Determine the [x, y] coordinate at the center of the cell enclosing the given text.  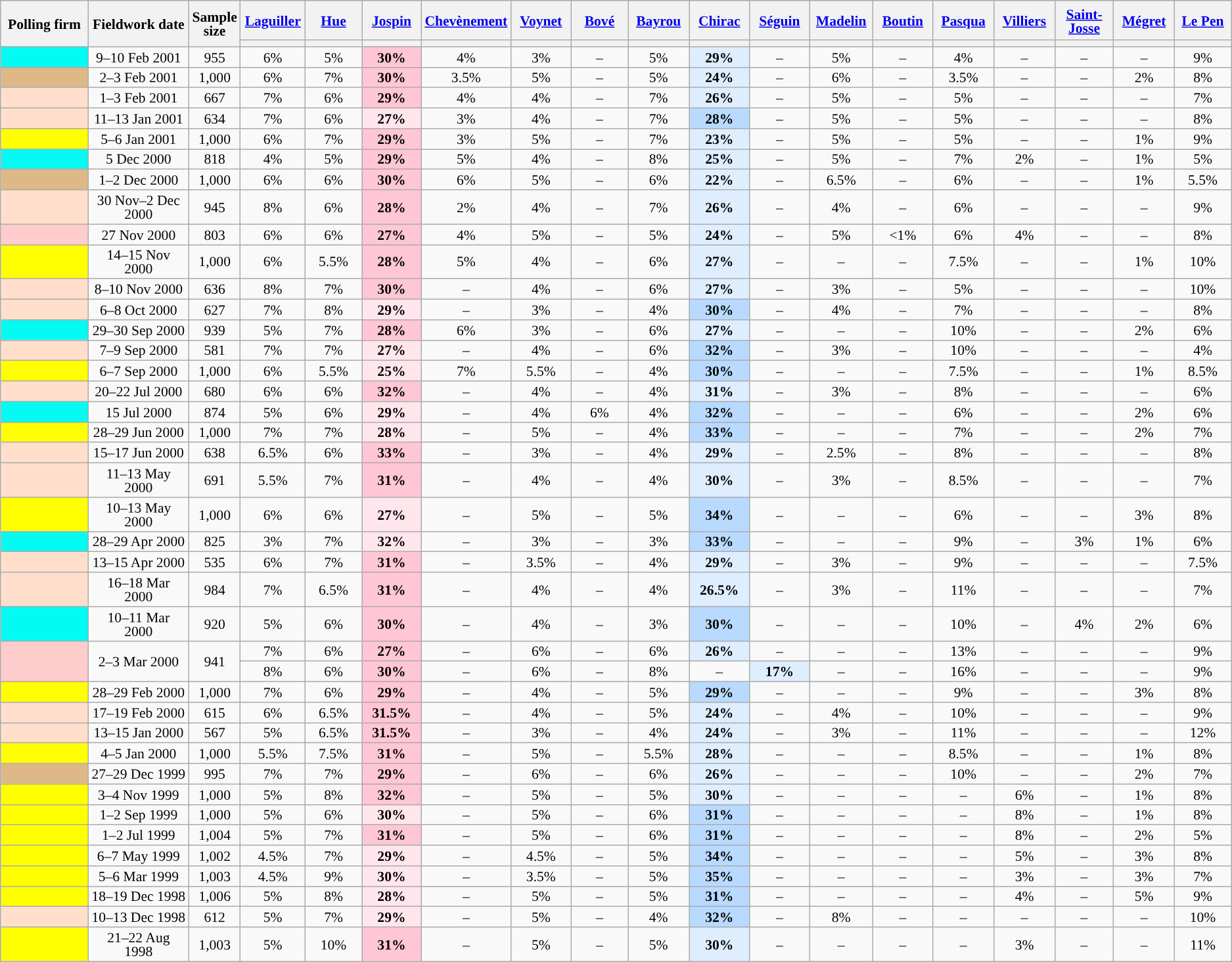
17–19 Feb 2000 [138, 712]
Villiers [1025, 20]
23% [719, 139]
Bové [599, 20]
17% [780, 672]
Pasqua [963, 20]
Séguin [780, 20]
Chirac [719, 20]
1–2 Dec 2000 [138, 180]
Laguiller [273, 20]
13–15 Jan 2000 [138, 733]
6–8 Oct 2000 [138, 310]
13% [963, 651]
615 [214, 712]
634 [214, 118]
825 [214, 541]
920 [214, 624]
567 [214, 733]
691 [214, 480]
Boutin [903, 20]
29–30 Sep 2000 [138, 330]
Saint-Josse [1084, 20]
1–2 Sep 1999 [138, 815]
12% [1202, 733]
2–3 Mar 2000 [138, 661]
581 [214, 351]
939 [214, 330]
995 [214, 774]
Bayrou [658, 20]
1,002 [214, 856]
680 [214, 392]
535 [214, 562]
9–10 Feb 2001 [138, 57]
Madelin [841, 20]
3–4 Nov 1999 [138, 794]
27 Nov 2000 [138, 234]
638 [214, 453]
16–18 Mar 2000 [138, 589]
Le Pen [1202, 20]
803 [214, 234]
2.5% [841, 453]
955 [214, 57]
945 [214, 207]
10–13 Dec 1998 [138, 917]
4–5 Jan 2000 [138, 753]
21–22 Aug 1998 [138, 944]
Chevènement [466, 20]
6–7 May 1999 [138, 856]
5 Dec 2000 [138, 159]
16% [963, 672]
Voynet [541, 20]
2–3 Feb 2001 [138, 78]
Hue [334, 20]
11–13 Jan 2001 [138, 118]
984 [214, 589]
30 Nov–2 Dec 2000 [138, 207]
874 [214, 411]
22% [719, 180]
941 [214, 661]
10–11 Mar 2000 [138, 624]
15 Jul 2000 [138, 411]
18–19 Dec 1998 [138, 896]
1,004 [214, 836]
28–29 Apr 2000 [138, 541]
612 [214, 917]
35% [719, 877]
7–9 Sep 2000 [138, 351]
818 [214, 159]
15–17 Jun 2000 [138, 453]
13–15 Apr 2000 [138, 562]
Polling firm [45, 24]
<1% [903, 234]
667 [214, 99]
1–2 Jul 1999 [138, 836]
Samplesize [214, 24]
10–13 May 2000 [138, 515]
Jospin [392, 20]
Mégret [1145, 20]
627 [214, 310]
14–15 Nov 2000 [138, 262]
Fieldwork date [138, 24]
1,006 [214, 896]
28–29 Feb 2000 [138, 693]
5–6 Jan 2001 [138, 139]
636 [214, 289]
5–6 Mar 1999 [138, 877]
1–3 Feb 2001 [138, 99]
8–10 Nov 2000 [138, 289]
26.5% [719, 589]
11–13 May 2000 [138, 480]
20–22 Jul 2000 [138, 392]
27–29 Dec 1999 [138, 774]
6–7 Sep 2000 [138, 371]
28–29 Jun 2000 [138, 432]
